Locate the cell with the specified text and output its [X, Y] center coordinate. 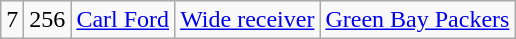
Wide receiver [248, 20]
7 [12, 20]
256 [48, 20]
Carl Ford [123, 20]
Green Bay Packers [418, 20]
